Provide the (x, y) coordinate of the cell's center where the given text is located.  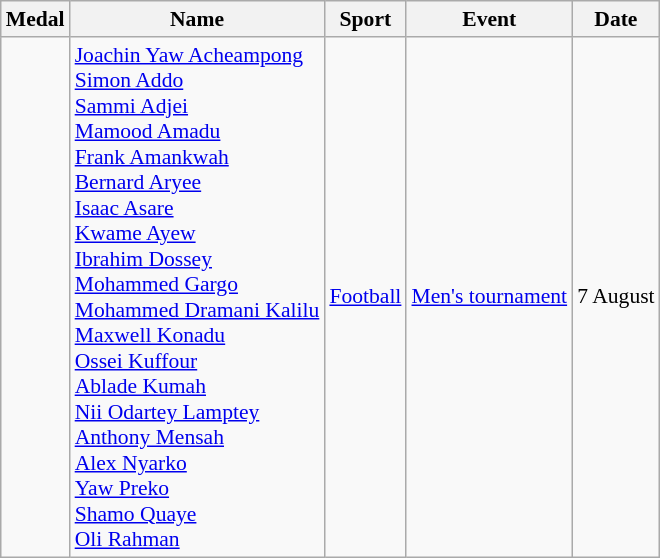
Event (489, 19)
7 August (616, 297)
Date (616, 19)
Football (365, 297)
Men's tournament (489, 297)
Sport (365, 19)
Name (198, 19)
Medal (36, 19)
